Find where the given text appears and provide that cell's center as (X, Y) coordinate. 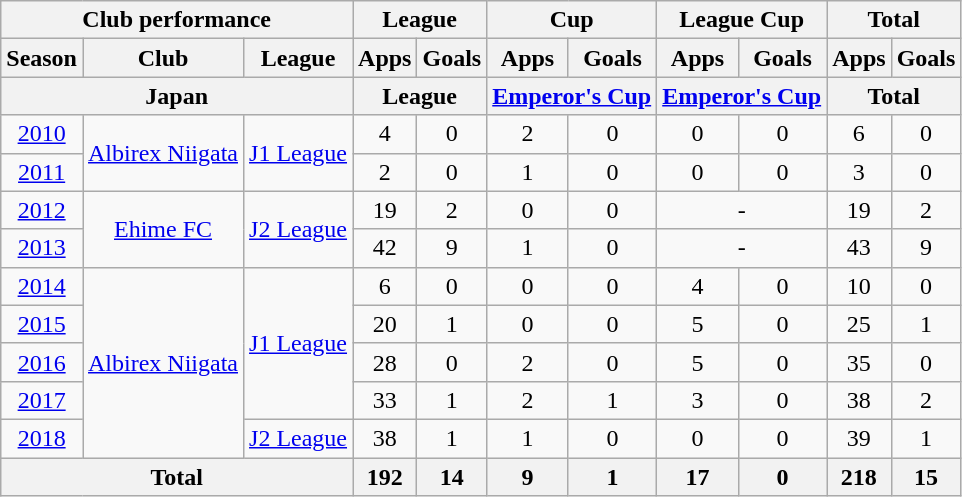
Ehime FC (162, 229)
15 (926, 477)
2012 (42, 210)
192 (385, 477)
2016 (42, 362)
35 (859, 362)
Season (42, 58)
2017 (42, 400)
25 (859, 324)
17 (698, 477)
League Cup (742, 20)
28 (385, 362)
20 (385, 324)
Club performance (177, 20)
33 (385, 400)
2011 (42, 172)
42 (385, 248)
2010 (42, 134)
2018 (42, 438)
Japan (177, 96)
2013 (42, 248)
Club (162, 58)
43 (859, 248)
Cup (572, 20)
10 (859, 286)
14 (452, 477)
2015 (42, 324)
2014 (42, 286)
218 (859, 477)
39 (859, 438)
